Determine the (x, y) coordinate at the center of the cell enclosing the given text.  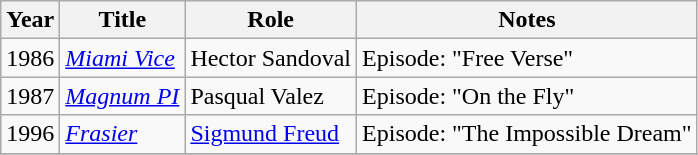
1996 (30, 134)
Notes (528, 20)
Miami Vice (122, 58)
1986 (30, 58)
Magnum PI (122, 96)
1987 (30, 96)
Frasier (122, 134)
Episode: "The Impossible Dream" (528, 134)
Episode: "On the Fly" (528, 96)
Title (122, 20)
Hector Sandoval (271, 58)
Sigmund Freud (271, 134)
Pasqual Valez (271, 96)
Role (271, 20)
Episode: "Free Verse" (528, 58)
Year (30, 20)
